Provide the (x, y) coordinate of the cell's center where the given text is located.  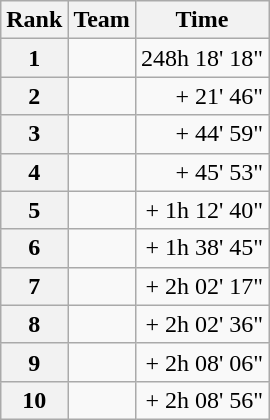
4 (34, 172)
+ 2h 02' 36" (202, 324)
1 (34, 58)
+ 1h 38' 45" (202, 248)
+ 2h 08' 06" (202, 362)
248h 18' 18" (202, 58)
2 (34, 96)
+ 2h 02' 17" (202, 286)
+ 44' 59" (202, 134)
+ 2h 08' 56" (202, 400)
Time (202, 20)
7 (34, 286)
9 (34, 362)
Rank (34, 20)
10 (34, 400)
6 (34, 248)
5 (34, 210)
Team (102, 20)
+ 45' 53" (202, 172)
8 (34, 324)
3 (34, 134)
+ 1h 12' 40" (202, 210)
+ 21' 46" (202, 96)
